Extract the (X, Y) coordinate from the center of the cell holding the provided text.  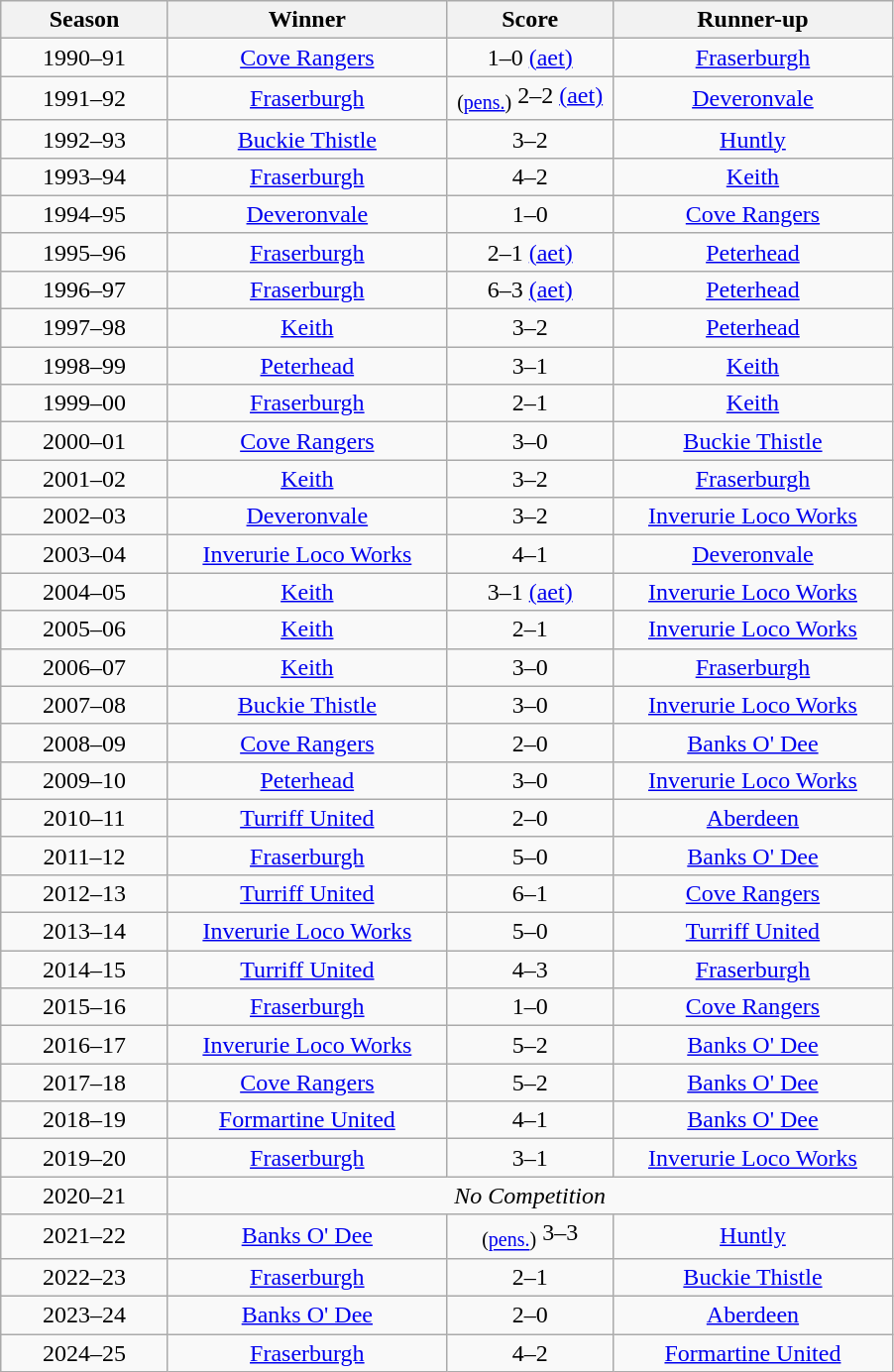
2014–15 (85, 970)
2017–18 (85, 1083)
2022–23 (85, 1277)
2–1 (aet) (529, 252)
2006–07 (85, 667)
Runner-up (753, 20)
2019–20 (85, 1158)
2008–09 (85, 743)
2004–05 (85, 592)
1992–93 (85, 139)
1995–96 (85, 252)
1993–94 (85, 176)
2020–21 (85, 1196)
Score (529, 20)
2002–03 (85, 516)
1996–97 (85, 289)
(pens.) 3–3 (529, 1236)
Season (85, 20)
3–1 (aet) (529, 592)
4–3 (529, 970)
2009–10 (85, 780)
2016–17 (85, 1045)
No Competition (529, 1196)
2015–16 (85, 1007)
2000–01 (85, 441)
1997–98 (85, 328)
2007–08 (85, 705)
2003–04 (85, 554)
(pens.) 2–2 (aet) (529, 98)
2011–12 (85, 856)
2018–19 (85, 1120)
1994–95 (85, 214)
1991–92 (85, 98)
2024–25 (85, 1353)
1999–00 (85, 403)
6–3 (aet) (529, 289)
2021–22 (85, 1236)
2023–24 (85, 1315)
1998–99 (85, 366)
2010–11 (85, 818)
Winner (307, 20)
2012–13 (85, 893)
2013–14 (85, 932)
6–1 (529, 893)
1–0 (aet) (529, 57)
1990–91 (85, 57)
2005–06 (85, 629)
2001–02 (85, 479)
